Return [x, y] of the center of cell containing provided text 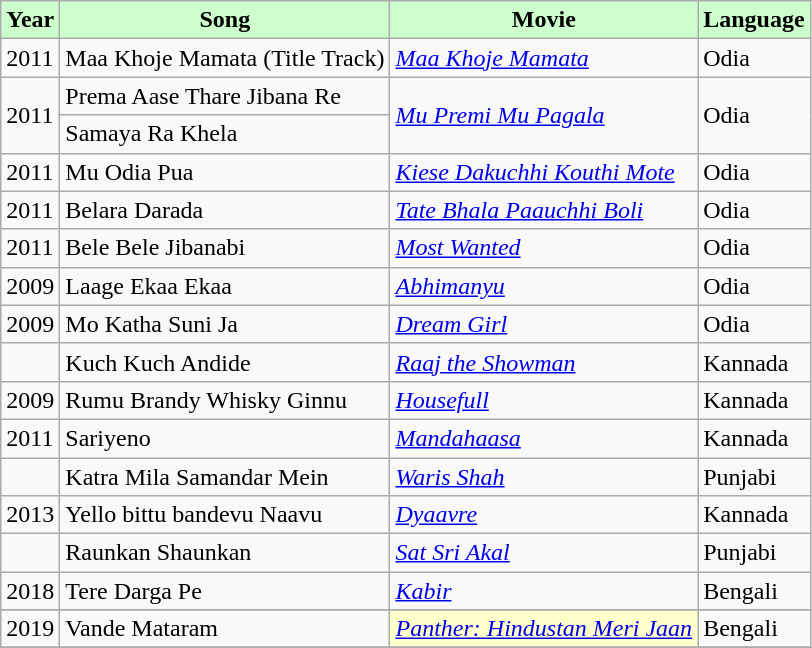
Vande Mataram [225, 629]
Dyaavre [544, 515]
Raaj the Showman [544, 362]
Dream Girl [544, 324]
Kabir [544, 591]
Song [225, 20]
Abhimanyu [544, 286]
Housefull [544, 400]
Tate Bhala Paauchhi Boli [544, 210]
Year [30, 20]
Samaya Ra Khela [225, 134]
Bele Bele Jibanabi [225, 248]
2019 [30, 629]
Belara Darada [225, 210]
2013 [30, 515]
Mo Katha Suni Ja [225, 324]
Mu Premi Mu Pagala [544, 115]
Movie [544, 20]
Sat Sri Akal [544, 553]
Mandahaasa [544, 438]
Maa Khoje Mamata (Title Track) [225, 58]
Katra Mila Samandar Mein [225, 477]
Panther: Hindustan Meri Jaan [544, 629]
Mu Odia Pua [225, 172]
Waris Shah [544, 477]
Sariyeno [225, 438]
Maa Khoje Mamata [544, 58]
Kuch Kuch Andide [225, 362]
Kiese Dakuchhi Kouthi Mote [544, 172]
Language [754, 20]
Raunkan Shaunkan [225, 553]
Tere Darga Pe [225, 591]
Laage Ekaa Ekaa [225, 286]
Yello bittu bandevu Naavu [225, 515]
Rumu Brandy Whisky Ginnu [225, 400]
2018 [30, 591]
Prema Aase Thare Jibana Re [225, 96]
Most Wanted [544, 248]
